Determine the (X, Y) coordinate at the center of the cell enclosing the given text.  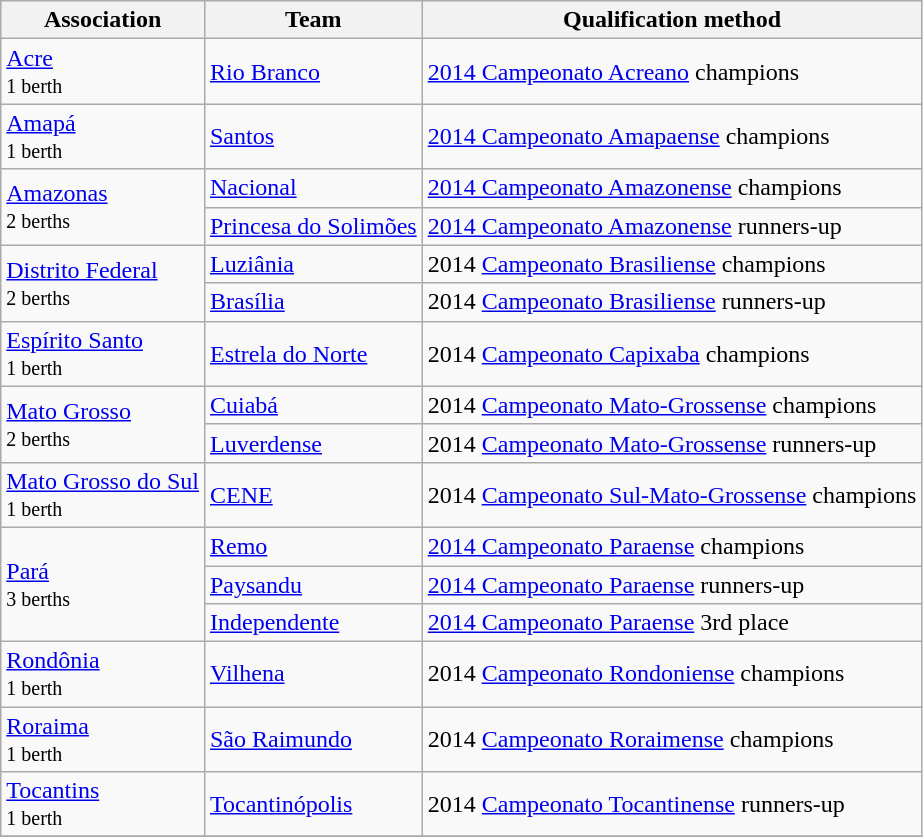
Luziânia (313, 264)
2014 Campeonato Mato-Grossense champions (672, 405)
2014 Campeonato Rondoniense champions (672, 674)
Vilhena (313, 674)
Estrela do Norte (313, 354)
2014 Campeonato Roraimense champions (672, 740)
Brasília (313, 302)
Pará3 berths (103, 584)
2014 Campeonato Paraense champions (672, 546)
2014 Campeonato Brasiliense champions (672, 264)
Amazonas2 berths (103, 207)
Team (313, 20)
Tocantins1 berth (103, 804)
Roraima1 berth (103, 740)
2014 Campeonato Amazonense runners-up (672, 226)
Association (103, 20)
2014 Campeonato Paraense runners-up (672, 585)
Rondônia1 berth (103, 674)
Espírito Santo1 berth (103, 354)
2014 Campeonato Sul-Mato-Grossense champions (672, 494)
Cuiabá (313, 405)
Remo (313, 546)
2014 Campeonato Acreano champions (672, 72)
Amapá1 berth (103, 136)
Independente (313, 623)
CENE (313, 494)
Acre1 berth (103, 72)
2014 Campeonato Capixaba champions (672, 354)
Rio Branco (313, 72)
2014 Campeonato Amapaense champions (672, 136)
Mato Grosso do Sul1 berth (103, 494)
Tocantinópolis (313, 804)
2014 Campeonato Tocantinense runners-up (672, 804)
2014 Campeonato Brasiliense runners-up (672, 302)
São Raimundo (313, 740)
Princesa do Solimões (313, 226)
2014 Campeonato Paraense 3rd place (672, 623)
2014 Campeonato Mato-Grossense runners-up (672, 443)
Paysandu (313, 585)
Nacional (313, 188)
Luverdense (313, 443)
Distrito Federal2 berths (103, 283)
Qualification method (672, 20)
Mato Grosso2 berths (103, 424)
2014 Campeonato Amazonense champions (672, 188)
Santos (313, 136)
